From the cell containing the given text, extract its center point as (x, y) coordinate. 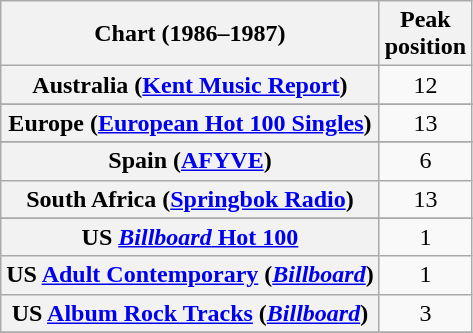
Chart (1986–1987) (190, 34)
Europe (European Hot 100 Singles) (190, 123)
US Adult Contemporary (Billboard) (190, 275)
12 (425, 85)
6 (425, 161)
Australia (Kent Music Report) (190, 85)
US Album Rock Tracks (Billboard) (190, 313)
South Africa (Springbok Radio) (190, 199)
Peakposition (425, 34)
Spain (AFYVE) (190, 161)
US Billboard Hot 100 (190, 237)
3 (425, 313)
